Identify which cell holds the provided text, then report its (x, y) central coordinate. 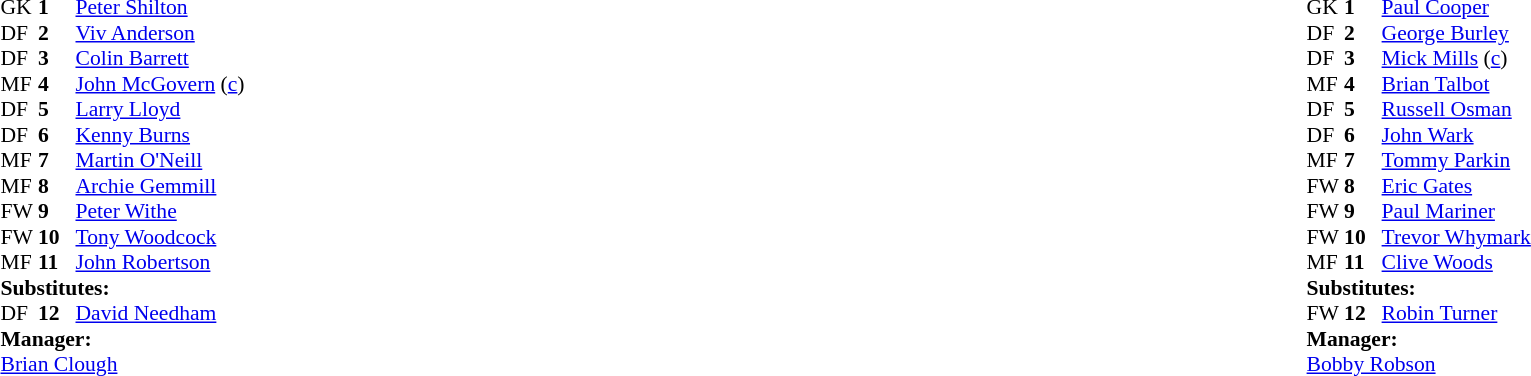
Archie Gemmill (160, 186)
David Needham (160, 313)
Kenny Burns (160, 135)
John McGovern (c) (160, 84)
Trevor Whymark (1456, 237)
George Burley (1456, 33)
Paul Mariner (1456, 211)
Clive Woods (1456, 263)
Tony Woodcock (160, 237)
Peter Withe (160, 211)
John Wark (1456, 135)
Martin O'Neill (160, 161)
Eric Gates (1456, 186)
John Robertson (160, 263)
Russell Osman (1456, 109)
Colin Barrett (160, 59)
Viv Anderson (160, 33)
Brian Talbot (1456, 84)
Mick Mills (c) (1456, 59)
Tommy Parkin (1456, 161)
Robin Turner (1456, 313)
Larry Lloyd (160, 109)
